Identify which cell holds the provided text, then report its [x, y] central coordinate. 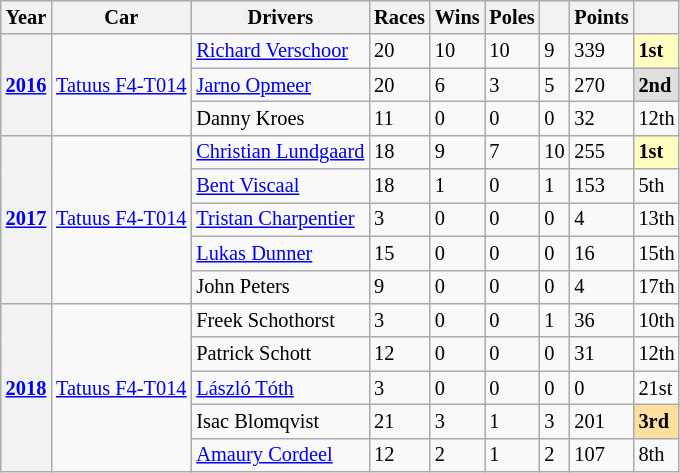
31 [602, 354]
2nd [657, 85]
Danny Kroes [280, 118]
107 [602, 455]
2017 [26, 219]
17th [657, 287]
36 [602, 320]
Lukas Dunner [280, 253]
Bent Viscaal [280, 186]
John Peters [280, 287]
Car [121, 17]
339 [602, 51]
5th [657, 186]
Drivers [280, 17]
Patrick Schott [280, 354]
7 [512, 152]
Richard Verschoor [280, 51]
Isac Blomqvist [280, 421]
Freek Schothorst [280, 320]
11 [400, 118]
László Tóth [280, 388]
Christian Lundgaard [280, 152]
16 [602, 253]
153 [602, 186]
Jarno Opmeer [280, 85]
Year [26, 17]
255 [602, 152]
Poles [512, 17]
32 [602, 118]
201 [602, 421]
15th [657, 253]
21 [400, 421]
13th [657, 219]
2018 [26, 387]
270 [602, 85]
Amaury Cordeel [280, 455]
2016 [26, 84]
10th [657, 320]
21st [657, 388]
Tristan Charpentier [280, 219]
Wins [458, 17]
3rd [657, 421]
5 [554, 85]
Races [400, 17]
6 [458, 85]
15 [400, 253]
8th [657, 455]
Points [602, 17]
